Return the [X, Y] coordinate for the center point of the cell that contains the specified text.  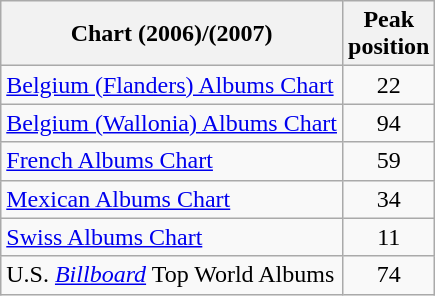
U.S. Billboard Top World Albums [172, 275]
Chart (2006)/(2007) [172, 34]
French Albums Chart [172, 161]
59 [389, 161]
34 [389, 199]
Swiss Albums Chart [172, 237]
11 [389, 237]
Mexican Albums Chart [172, 199]
Peakposition [389, 34]
22 [389, 85]
Belgium (Flanders) Albums Chart [172, 85]
74 [389, 275]
94 [389, 123]
Belgium (Wallonia) Albums Chart [172, 123]
